Return the [X, Y] coordinate for the center point of the cell that contains the specified text.  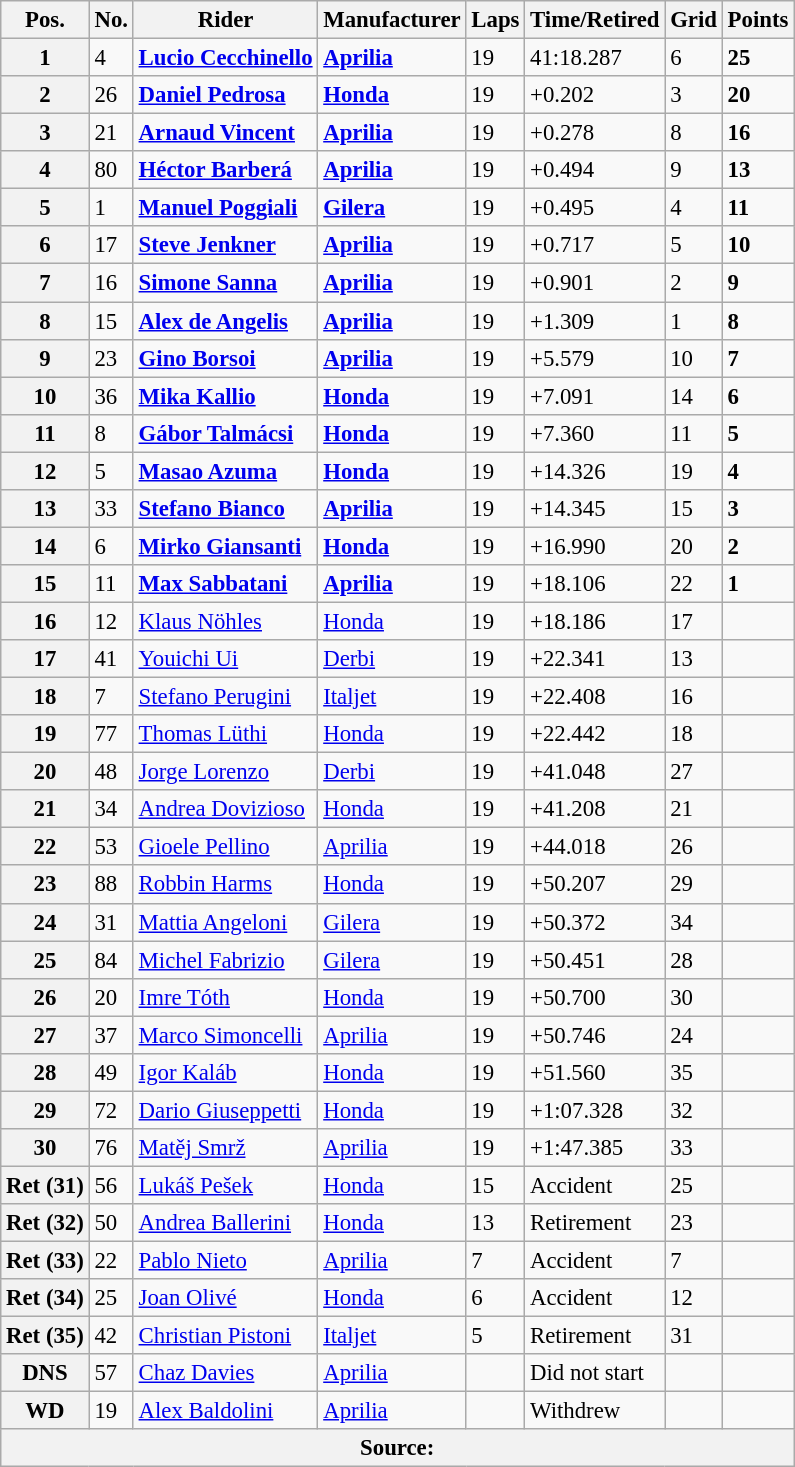
WD [45, 1411]
Dario Giuseppetti [226, 1110]
+1:07.328 [595, 1110]
Mika Kallio [226, 396]
41:18.287 [595, 58]
+50.746 [595, 1035]
+22.442 [595, 734]
80 [111, 170]
Stefano Bianco [226, 509]
+0.901 [595, 283]
Alex de Angelis [226, 321]
Withdrew [595, 1411]
35 [694, 1073]
Youichi Ui [226, 659]
No. [111, 20]
77 [111, 734]
+50.207 [595, 885]
Ret (34) [45, 1298]
+5.579 [595, 358]
76 [111, 1148]
Alex Baldolini [226, 1411]
Mattia Angeloni [226, 922]
Manufacturer [392, 20]
+0.494 [595, 170]
48 [111, 772]
+18.106 [595, 584]
+16.990 [595, 546]
Matěj Smrž [226, 1148]
Points [758, 20]
+7.360 [595, 433]
+41.208 [595, 809]
Ret (31) [45, 1185]
Simone Sanna [226, 283]
+0.202 [595, 95]
+1.309 [595, 321]
Robbin Harms [226, 885]
+14.345 [595, 509]
+41.048 [595, 772]
Chaz Davies [226, 1373]
Masao Azuma [226, 471]
88 [111, 885]
+1:47.385 [595, 1148]
+51.560 [595, 1073]
Joan Olivé [226, 1298]
Manuel Poggiali [226, 208]
Andrea Ballerini [226, 1223]
+0.717 [595, 245]
Gino Borsoi [226, 358]
42 [111, 1336]
Lucio Cecchinello [226, 58]
37 [111, 1035]
Lukáš Pešek [226, 1185]
50 [111, 1223]
Christian Pistoni [226, 1336]
Héctor Barberá [226, 170]
+50.451 [595, 960]
Jorge Lorenzo [226, 772]
53 [111, 847]
Thomas Lüthi [226, 734]
Pos. [45, 20]
Max Sabbatani [226, 584]
36 [111, 396]
Stefano Perugini [226, 697]
+22.408 [595, 697]
Steve Jenkner [226, 245]
+50.700 [595, 997]
+0.278 [595, 133]
84 [111, 960]
Marco Simoncelli [226, 1035]
Laps [496, 20]
Ret (32) [45, 1223]
Time/Retired [595, 20]
Grid [694, 20]
+0.495 [595, 208]
Daniel Pedrosa [226, 95]
Mirko Giansanti [226, 546]
Ret (33) [45, 1261]
Gioele Pellino [226, 847]
+50.372 [595, 922]
Michel Fabrizio [226, 960]
Klaus Nöhles [226, 621]
41 [111, 659]
+14.326 [595, 471]
Rider [226, 20]
Pablo Nieto [226, 1261]
+18.186 [595, 621]
+44.018 [595, 847]
Gábor Talmácsi [226, 433]
Andrea Dovizioso [226, 809]
Did not start [595, 1373]
+22.341 [595, 659]
72 [111, 1110]
Igor Kaláb [226, 1073]
32 [694, 1110]
49 [111, 1073]
DNS [45, 1373]
56 [111, 1185]
Imre Tóth [226, 997]
+7.091 [595, 396]
Arnaud Vincent [226, 133]
57 [111, 1373]
Ret (35) [45, 1336]
